Provide the [X, Y] coordinate of the cell's center where the given text is located.  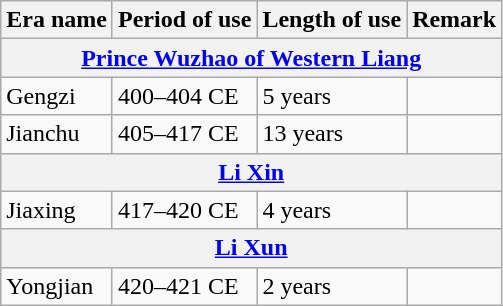
Li Xin [252, 172]
5 years [332, 96]
417–420 CE [184, 210]
Li Xun [252, 248]
Prince Wuzhao of Western Liang [252, 58]
Period of use [184, 20]
Gengzi [57, 96]
Jiaxing [57, 210]
400–404 CE [184, 96]
Yongjian [57, 286]
420–421 CE [184, 286]
Era name [57, 20]
4 years [332, 210]
405–417 CE [184, 134]
Jianchu [57, 134]
Remark [454, 20]
13 years [332, 134]
2 years [332, 286]
Length of use [332, 20]
